Return [X, Y] of the center of cell containing provided text 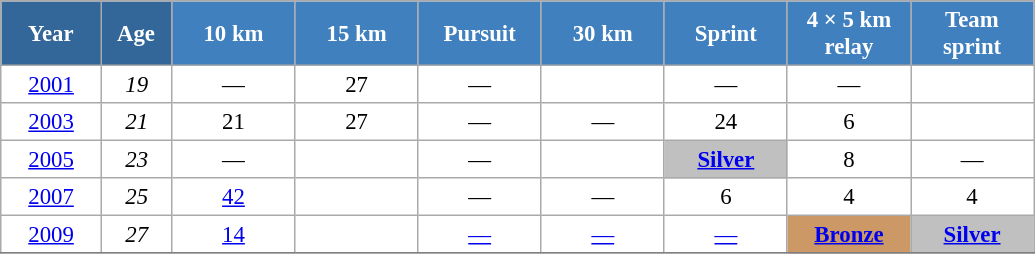
2005 [52, 160]
30 km [602, 34]
10 km [234, 34]
Pursuit [480, 34]
Team sprint [972, 34]
2007 [52, 197]
4 × 5 km relay [848, 34]
24 [726, 122]
23 [136, 160]
Bronze [848, 235]
42 [234, 197]
14 [234, 235]
25 [136, 197]
Age [136, 34]
8 [848, 160]
2009 [52, 235]
19 [136, 85]
2003 [52, 122]
2001 [52, 85]
Sprint [726, 34]
15 km [356, 34]
Year [52, 34]
